Find where the given text appears and provide that cell's center as [x, y] coordinate. 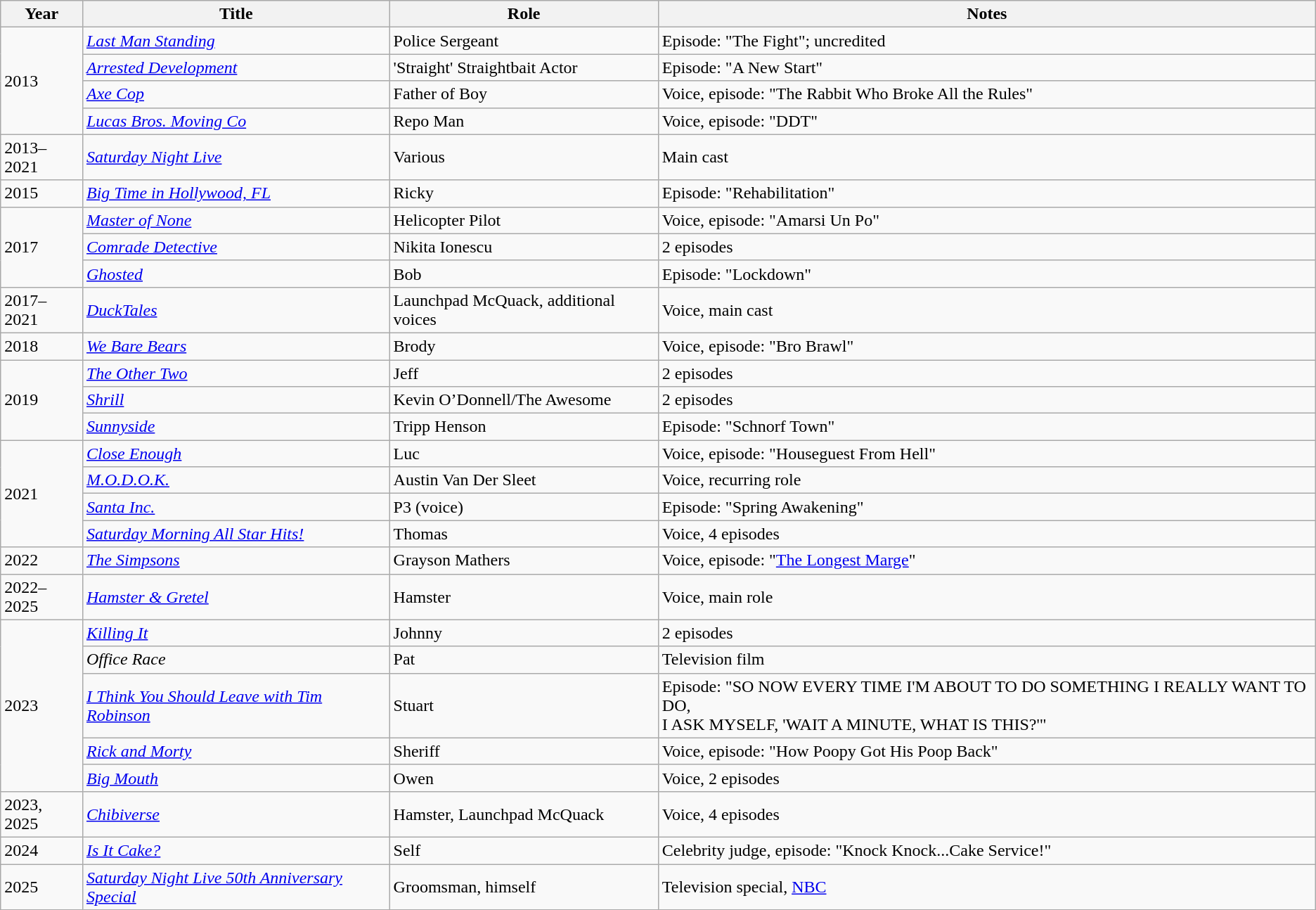
Voice, episode: "DDT" [987, 121]
Owen [524, 778]
Police Sergeant [524, 41]
Self [524, 850]
Hamster & Gretel [236, 596]
Nikita Ionescu [524, 247]
DuckTales [236, 309]
We Bare Bears [236, 346]
Killing It [236, 633]
Saturday Night Live 50th Anniversary Special [236, 886]
Axe Cop [236, 94]
2015 [42, 193]
Episode: "A New Start" [987, 68]
Voice, recurring role [987, 480]
2023 [42, 705]
Master of None [236, 220]
2022 [42, 560]
2022–2025 [42, 596]
Sheriff [524, 751]
Helicopter Pilot [524, 220]
Lucas Bros. Moving Co [236, 121]
Episode: "Spring Awakening" [987, 507]
Saturday Night Live [236, 158]
Voice, episode: "Houseguest From Hell" [987, 454]
Santa Inc. [236, 507]
Episode: "Lockdown" [987, 274]
Austin Van Der Sleet [524, 480]
Ricky [524, 193]
P3 (voice) [524, 507]
2024 [42, 850]
Hamster [524, 596]
Voice, episode: "Bro Brawl" [987, 346]
Voice, episode: "The Longest Marge" [987, 560]
Johnny [524, 633]
2013–2021 [42, 158]
Luc [524, 454]
Television film [987, 660]
Ghosted [236, 274]
Role [524, 14]
Big Mouth [236, 778]
Kevin O’Donnell/The Awesome [524, 400]
Big Time in Hollywood, FL [236, 193]
Grayson Mathers [524, 560]
Episode: "The Fight"; uncredited [987, 41]
Last Man Standing [236, 41]
Brody [524, 346]
The Other Two [236, 373]
2021 [42, 494]
Hamster, Launchpad McQuack [524, 814]
2023, 2025 [42, 814]
Main cast [987, 158]
Close Enough [236, 454]
I Think You Should Leave with Tim Robinson [236, 705]
The Simpsons [236, 560]
Voice, main cast [987, 309]
Sunnyside [236, 427]
Groomsman, himself [524, 886]
Various [524, 158]
Celebrity judge, episode: "Knock Knock...Cake Service!" [987, 850]
Saturday Morning All Star Hits! [236, 534]
Jeff [524, 373]
Voice, episode: "The Rabbit Who Broke All the Rules" [987, 94]
2013 [42, 81]
'Straight' Straightbait Actor [524, 68]
Comrade Detective [236, 247]
Arrested Development [236, 68]
Voice, episode: "How Poopy Got His Poop Back" [987, 751]
Father of Boy [524, 94]
Shrill [236, 400]
Voice, 2 episodes [987, 778]
Episode: "Rehabilitation" [987, 193]
Television special, NBC [987, 886]
Stuart [524, 705]
2018 [42, 346]
2017 [42, 247]
Repo Man [524, 121]
Voice, main role [987, 596]
Episode: "Schnorf Town" [987, 427]
Is It Cake? [236, 850]
2025 [42, 886]
Notes [987, 14]
Thomas [524, 534]
Office Race [236, 660]
Launchpad McQuack, additional voices [524, 309]
2019 [42, 400]
Year [42, 14]
2017–2021 [42, 309]
Tripp Henson [524, 427]
Pat [524, 660]
Bob [524, 274]
Episode: "SO NOW EVERY TIME I'M ABOUT TO DO SOMETHING I REALLY WANT TO DO,I ASK MYSELF, 'WAIT A MINUTE, WHAT IS THIS?'" [987, 705]
Rick and Morty [236, 751]
Title [236, 14]
Voice, episode: "Amarsi Un Po" [987, 220]
M.O.D.O.K. [236, 480]
Chibiverse [236, 814]
